For the text-containing cell, return its midpoint in (X, Y) coordinate format. 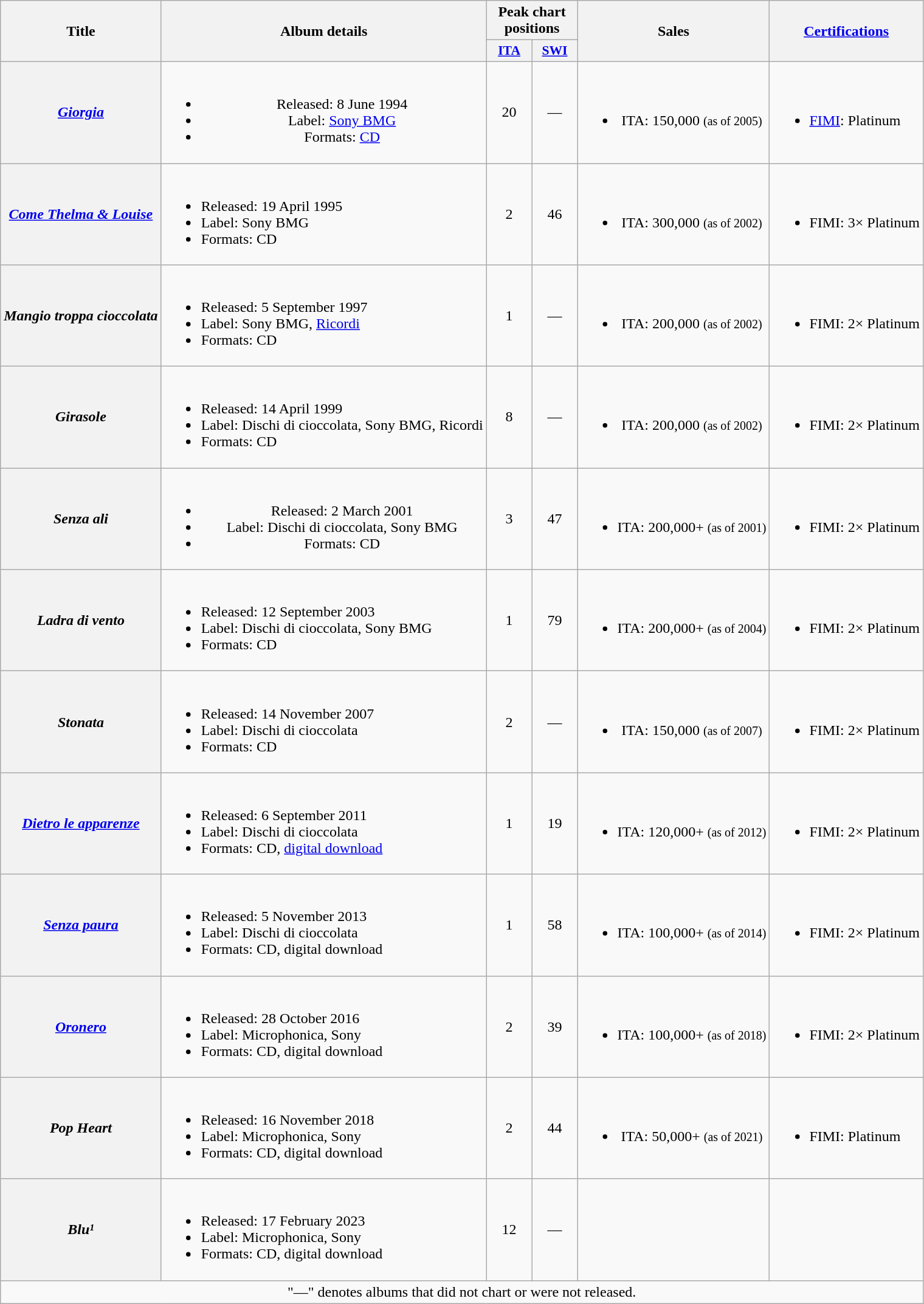
ITA: 50,000+ (as of 2021) (674, 1128)
Stonata (81, 722)
39 (554, 1026)
Released: 6 September 2011Label: Dischi di cioccolataFormats: CD, digital download (323, 823)
Released: 14 November 2007Label: Dischi di cioccolataFormats: CD (323, 722)
19 (554, 823)
Sales (674, 32)
Mangio troppa cioccolata (81, 316)
44 (554, 1128)
Album details (323, 32)
ITA: 100,000+ (as of 2018) (674, 1026)
3 (509, 519)
Released: 17 February 2023Label: Microphonica, SonyFormats: CD, digital download (323, 1229)
Title (81, 32)
Released: 16 November 2018Label: Microphonica, SonyFormats: CD, digital download (323, 1128)
Released: 19 April 1995Label: Sony BMGFormats: CD (323, 214)
8 (509, 417)
ITA: 200,000+ (as of 2004) (674, 620)
12 (509, 1229)
Ladra di vento (81, 620)
"—" denotes albums that did not chart or were not released. (462, 1292)
ITA: 300,000 (as of 2002) (674, 214)
Released: 12 September 2003Label: Dischi di cioccolata, Sony BMGFormats: CD (323, 620)
20 (509, 112)
Girasole (81, 417)
Released: 8 June 1994Label: Sony BMGFormats: CD (323, 112)
Certifications (846, 32)
Released: 28 October 2016Label: Microphonica, SonyFormats: CD, digital download (323, 1026)
Come Thelma & Louise (81, 214)
Senza paura (81, 925)
FIMI: 3× Platinum (846, 214)
ITA: 120,000+ (as of 2012) (674, 823)
Oronero (81, 1026)
Released: 2 March 2001Label: Dischi di cioccolata, Sony BMGFormats: CD (323, 519)
Peak chart positions (532, 21)
47 (554, 519)
Dietro le apparenze (81, 823)
Giorgia (81, 112)
Pop Heart (81, 1128)
ITA: 150,000 (as of 2007) (674, 722)
79 (554, 620)
Blu¹ (81, 1229)
Senza ali (81, 519)
Released: 14 April 1999Label: Dischi di cioccolata, Sony BMG, RicordiFormats: CD (323, 417)
ITA: 200,000+ (as of 2001) (674, 519)
SWI (554, 51)
58 (554, 925)
Released: 5 September 1997Label: Sony BMG, RicordiFormats: CD (323, 316)
ITA: 150,000 (as of 2005) (674, 112)
Released: 5 November 2013Label: Dischi di cioccolataFormats: CD, digital download (323, 925)
ITA (509, 51)
ITA: 100,000+ (as of 2014) (674, 925)
46 (554, 214)
